Detect which cell encompasses the target text, then output its (X, Y) center coordinate. 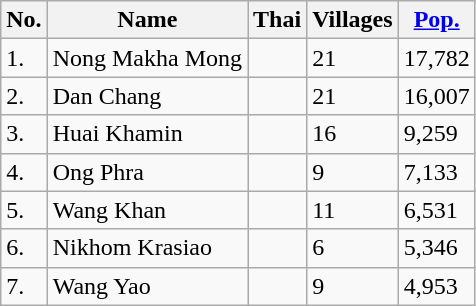
7. (24, 286)
Villages (353, 20)
6 (353, 248)
9,259 (436, 134)
16,007 (436, 96)
Wang Yao (147, 286)
5. (24, 210)
6. (24, 248)
Huai Khamin (147, 134)
Nong Makha Mong (147, 58)
3. (24, 134)
Nikhom Krasiao (147, 248)
4. (24, 172)
Wang Khan (147, 210)
Name (147, 20)
6,531 (436, 210)
7,133 (436, 172)
17,782 (436, 58)
2. (24, 96)
Dan Chang (147, 96)
Thai (278, 20)
Ong Phra (147, 172)
11 (353, 210)
1. (24, 58)
Pop. (436, 20)
4,953 (436, 286)
5,346 (436, 248)
No. (24, 20)
16 (353, 134)
